Pinpoint the cell where the given text exists, returning its (x, y) midpoint coordinate. 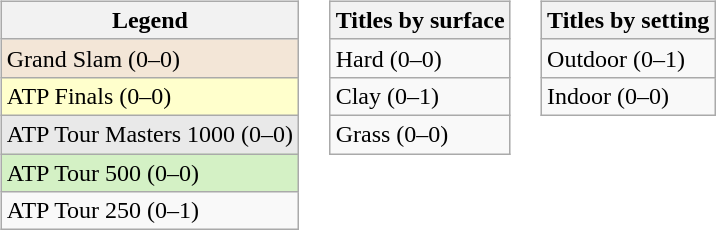
ATP Tour 250 (0–1) (150, 211)
ATP Finals (0–0) (150, 96)
Outdoor (0–1) (628, 58)
ATP Tour 500 (0–0) (150, 173)
ATP Tour Masters 1000 (0–0) (150, 134)
Legend (150, 20)
Hard (0–0) (420, 58)
Indoor (0–0) (628, 96)
Grand Slam (0–0) (150, 58)
Grass (0–0) (420, 134)
Clay (0–1) (420, 96)
Titles by surface (420, 20)
Titles by setting (628, 20)
